From the cell containing the given text, extract its center point as (x, y) coordinate. 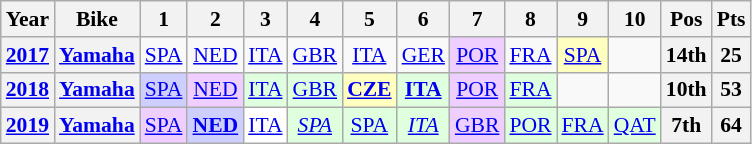
7 (478, 19)
6 (424, 19)
8 (530, 19)
5 (370, 19)
CZE (370, 90)
10 (635, 19)
Pos (686, 19)
2 (215, 19)
GER (424, 55)
1 (164, 19)
9 (583, 19)
QAT (635, 126)
7th (686, 126)
Bike (97, 19)
2017 (28, 55)
4 (316, 19)
53 (732, 90)
14th (686, 55)
Year (28, 19)
2018 (28, 90)
10th (686, 90)
25 (732, 55)
64 (732, 126)
Pts (732, 19)
3 (265, 19)
2019 (28, 126)
